Detect which cell encompasses the target text, then output its [x, y] center coordinate. 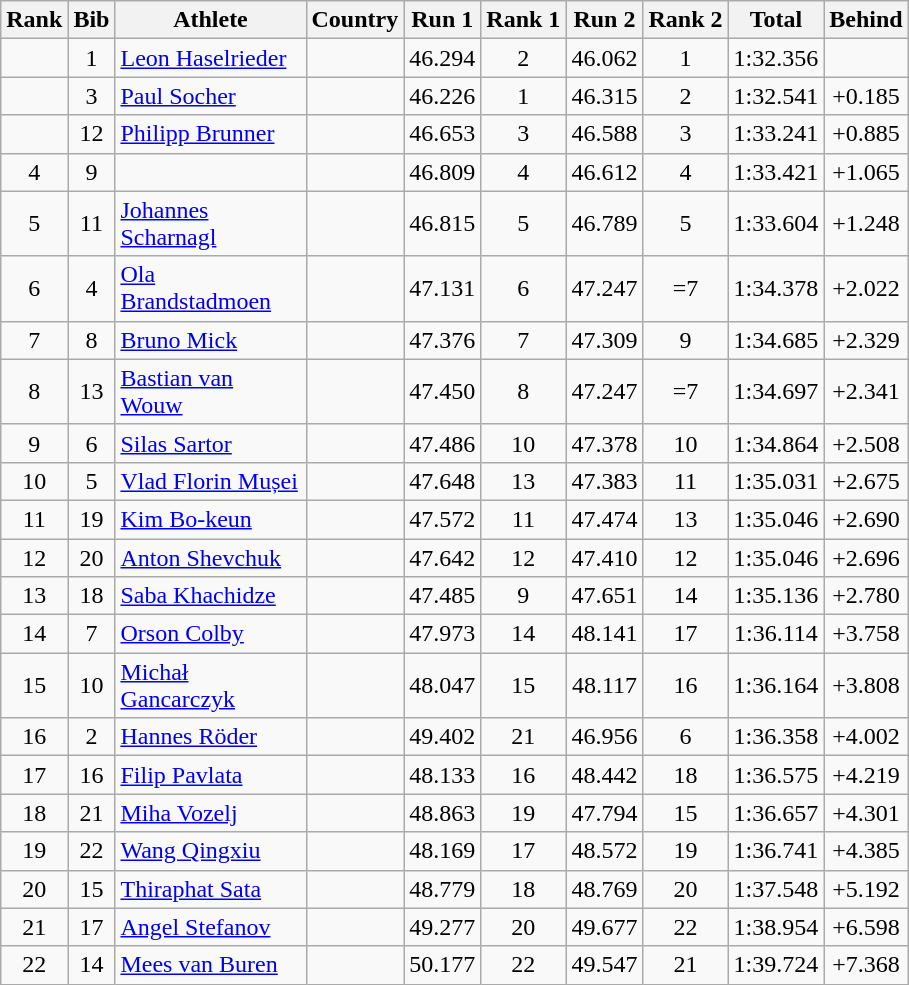
1:39.724 [776, 965]
+2.329 [866, 340]
+1.065 [866, 172]
+4.385 [866, 851]
+4.002 [866, 737]
47.486 [442, 443]
Philipp Brunner [210, 134]
Hannes Röder [210, 737]
49.402 [442, 737]
47.485 [442, 596]
Mees van Buren [210, 965]
Run 1 [442, 20]
+2.341 [866, 392]
1:36.164 [776, 686]
1:36.575 [776, 775]
47.973 [442, 634]
46.062 [604, 58]
+2.022 [866, 288]
1:36.358 [776, 737]
46.294 [442, 58]
+0.885 [866, 134]
+4.301 [866, 813]
Orson Colby [210, 634]
46.226 [442, 96]
+7.368 [866, 965]
+1.248 [866, 224]
1:36.657 [776, 813]
49.547 [604, 965]
48.133 [442, 775]
Paul Socher [210, 96]
+2.780 [866, 596]
Behind [866, 20]
Saba Khachidze [210, 596]
46.956 [604, 737]
Country [355, 20]
Thiraphat Sata [210, 889]
+2.675 [866, 481]
Rank 2 [686, 20]
1:32.356 [776, 58]
+0.185 [866, 96]
Athlete [210, 20]
Angel Stefanov [210, 927]
Rank 1 [524, 20]
48.442 [604, 775]
+6.598 [866, 927]
47.648 [442, 481]
47.309 [604, 340]
48.863 [442, 813]
47.651 [604, 596]
+3.808 [866, 686]
47.450 [442, 392]
Vlad Florin Mușei [210, 481]
Michał Gancarczyk [210, 686]
46.789 [604, 224]
48.779 [442, 889]
Bastian van Wouw [210, 392]
1:34.685 [776, 340]
Ola Brandstadmoen [210, 288]
47.572 [442, 519]
46.315 [604, 96]
46.588 [604, 134]
Miha Vozelj [210, 813]
49.277 [442, 927]
1:33.604 [776, 224]
47.383 [604, 481]
Anton Shevchuk [210, 557]
50.177 [442, 965]
46.653 [442, 134]
48.769 [604, 889]
46.612 [604, 172]
1:33.421 [776, 172]
48.141 [604, 634]
47.378 [604, 443]
48.117 [604, 686]
Bruno Mick [210, 340]
1:33.241 [776, 134]
Wang Qingxiu [210, 851]
46.809 [442, 172]
Kim Bo-keun [210, 519]
1:36.741 [776, 851]
1:37.548 [776, 889]
Total [776, 20]
47.131 [442, 288]
1:34.378 [776, 288]
1:36.114 [776, 634]
Silas Sartor [210, 443]
1:35.031 [776, 481]
47.410 [604, 557]
Bib [92, 20]
+2.508 [866, 443]
48.572 [604, 851]
+3.758 [866, 634]
+2.696 [866, 557]
1:38.954 [776, 927]
47.474 [604, 519]
1:35.136 [776, 596]
48.169 [442, 851]
46.815 [442, 224]
Run 2 [604, 20]
Rank [34, 20]
+2.690 [866, 519]
Johannes Scharnagl [210, 224]
49.677 [604, 927]
1:34.864 [776, 443]
Leon Haselrieder [210, 58]
47.794 [604, 813]
+5.192 [866, 889]
48.047 [442, 686]
Filip Pavlata [210, 775]
1:34.697 [776, 392]
1:32.541 [776, 96]
47.376 [442, 340]
47.642 [442, 557]
+4.219 [866, 775]
